Locate the cell with the specified text and output its (X, Y) center coordinate. 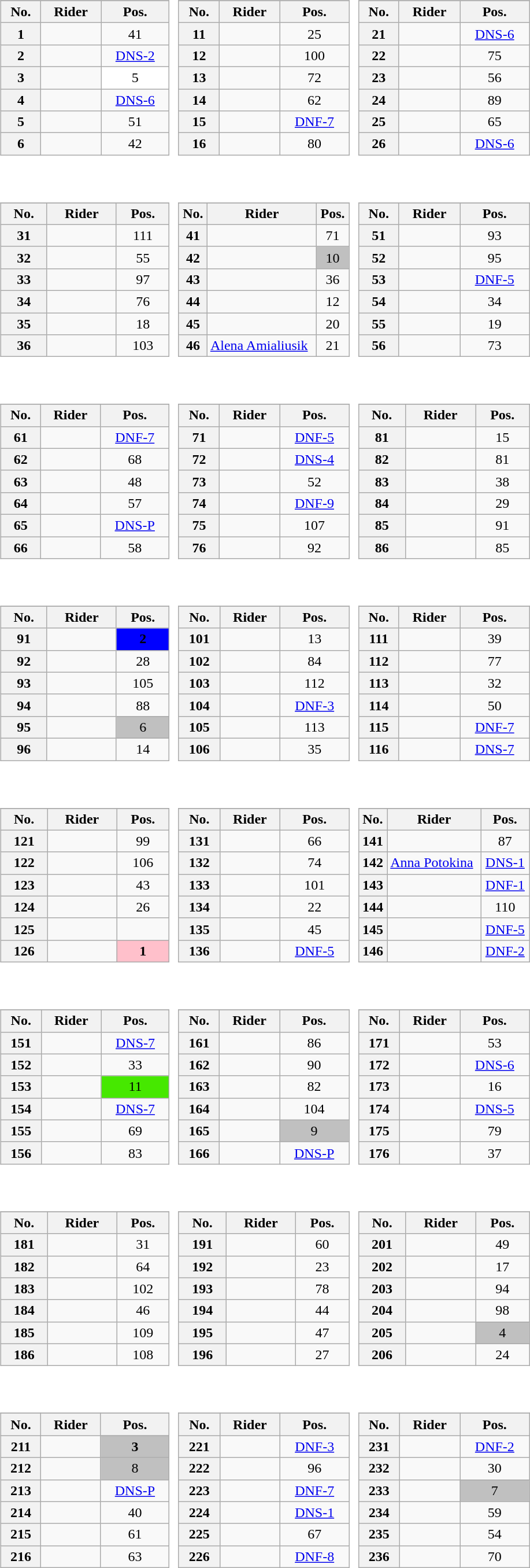
58 (135, 548)
211 (21, 1447)
17 (502, 1267)
87 (505, 841)
89 (495, 100)
68 (135, 459)
60 (323, 1245)
174 (379, 1109)
131 (199, 841)
DNS-5 (495, 1109)
214 (21, 1512)
222 (199, 1469)
49 (502, 1245)
No. Rider Pos. 71 DNF-5 72 DNS-4 73 52 74 DNF-9 75 107 76 92 (266, 474)
109 (143, 1333)
DNF-9 (314, 503)
201 (382, 1245)
10 (333, 257)
97 (142, 279)
164 (199, 1109)
202 (382, 1267)
194 (202, 1311)
151 (21, 1043)
191 (202, 1245)
173 (379, 1087)
18 (142, 323)
59 (495, 1512)
9 (314, 1131)
143 (373, 885)
48 (135, 481)
235 (379, 1534)
No. Rider Pos. 131 66 132 74 133 101 134 22 135 45 136 DNF-5 (266, 877)
20 (333, 323)
29 (503, 503)
196 (202, 1355)
183 (24, 1289)
205 (382, 1333)
27 (323, 1355)
78 (323, 1289)
171 (379, 1043)
69 (135, 1131)
122 (24, 863)
133 (199, 885)
181 (24, 1245)
37 (495, 1153)
DNF-1 (505, 885)
233 (379, 1490)
90 (314, 1065)
No. Rider Pos. 101 13 102 84 103 112 104 DNF-3 105 113 106 35 (266, 676)
79 (495, 1131)
166 (199, 1153)
47 (323, 1333)
203 (382, 1289)
206 (382, 1355)
142 (373, 863)
8 (135, 1469)
110 (505, 907)
DNS-4 (314, 459)
213 (21, 1490)
70 (495, 1556)
161 (199, 1043)
162 (199, 1065)
115 (379, 727)
39 (495, 639)
126 (24, 951)
57 (135, 503)
108 (143, 1355)
121 (24, 841)
DNS-2 (135, 56)
123 (24, 885)
221 (199, 1447)
186 (24, 1355)
Alena Amialiusik (261, 346)
185 (24, 1333)
30 (495, 1469)
154 (21, 1109)
Anna Potokina (435, 863)
231 (379, 1447)
153 (21, 1087)
155 (21, 1131)
98 (502, 1311)
50 (495, 705)
182 (24, 1267)
144 (373, 907)
175 (379, 1131)
172 (379, 1065)
192 (202, 1267)
67 (314, 1534)
184 (24, 1311)
224 (199, 1512)
236 (379, 1556)
145 (373, 929)
225 (199, 1534)
216 (21, 1556)
195 (202, 1333)
156 (21, 1153)
19 (495, 323)
7 (495, 1490)
DNF-8 (314, 1556)
136 (199, 951)
212 (21, 1469)
215 (21, 1534)
No. Rider Pos. 41 71 42 10 43 36 44 12 45 20 46 Alena Amialiusik 21 (266, 272)
107 (314, 525)
232 (379, 1469)
80 (314, 144)
226 (199, 1556)
38 (503, 481)
100 (314, 56)
223 (199, 1490)
124 (24, 907)
135 (199, 929)
152 (21, 1065)
234 (379, 1512)
204 (382, 1311)
146 (373, 951)
77 (495, 661)
40 (135, 1512)
163 (199, 1087)
116 (379, 749)
125 (24, 929)
88 (142, 705)
165 (199, 1131)
141 (373, 841)
No. Rider Pos. 161 86 162 90 163 82 164 104 165 9 166 DNS-P (266, 1079)
114 (379, 705)
28 (142, 661)
132 (199, 863)
99 (143, 841)
No. Rider Pos. 191 60 192 23 193 78 194 44 195 47 196 27 (266, 1281)
176 (379, 1153)
193 (202, 1289)
134 (199, 907)
